For the text-containing cell, return its midpoint in (x, y) coordinate format. 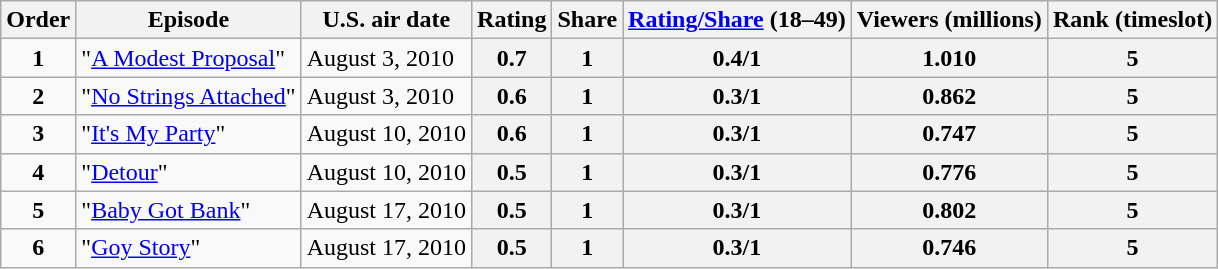
Order (38, 20)
Rating (512, 20)
U.S. air date (386, 20)
3 (38, 134)
Rank (timeslot) (1132, 20)
0.746 (949, 248)
"A Modest Proposal" (188, 58)
6 (38, 248)
"Goy Story" (188, 248)
Viewers (millions) (949, 20)
"Baby Got Bank" (188, 210)
0.747 (949, 134)
4 (38, 172)
0.7 (512, 58)
Rating/Share (18–49) (738, 20)
0.4/1 (738, 58)
"No Strings Attached" (188, 96)
0.862 (949, 96)
"Detour" (188, 172)
2 (38, 96)
Share (588, 20)
Episode (188, 20)
1.010 (949, 58)
0.776 (949, 172)
0.802 (949, 210)
"It's My Party" (188, 134)
